Pinpoint the cell where the given text exists, returning its (x, y) midpoint coordinate. 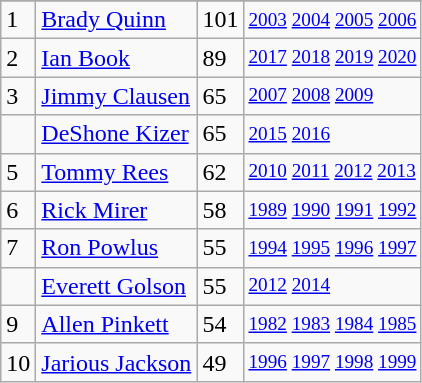
2003 2004 2005 2006 (332, 20)
5 (18, 172)
2015 2016 (332, 134)
Ron Powlus (116, 248)
2007 2008 2009 (332, 96)
10 (18, 362)
9 (18, 324)
1 (18, 20)
Allen Pinkett (116, 324)
1994 1995 1996 1997 (332, 248)
62 (220, 172)
101 (220, 20)
2012 2014 (332, 286)
2010 2011 2012 2013 (332, 172)
DeShone Kizer (116, 134)
1996 1997 1998 1999 (332, 362)
89 (220, 58)
Brady Quinn (116, 20)
Ian Book (116, 58)
49 (220, 362)
Jarious Jackson (116, 362)
2017 2018 2019 2020 (332, 58)
2 (18, 58)
1982 1983 1984 1985 (332, 324)
Rick Mirer (116, 210)
58 (220, 210)
Everett Golson (116, 286)
3 (18, 96)
1989 1990 1991 1992 (332, 210)
Tommy Rees (116, 172)
Jimmy Clausen (116, 96)
54 (220, 324)
6 (18, 210)
7 (18, 248)
